For the text-containing cell, return its midpoint in [X, Y] coordinate format. 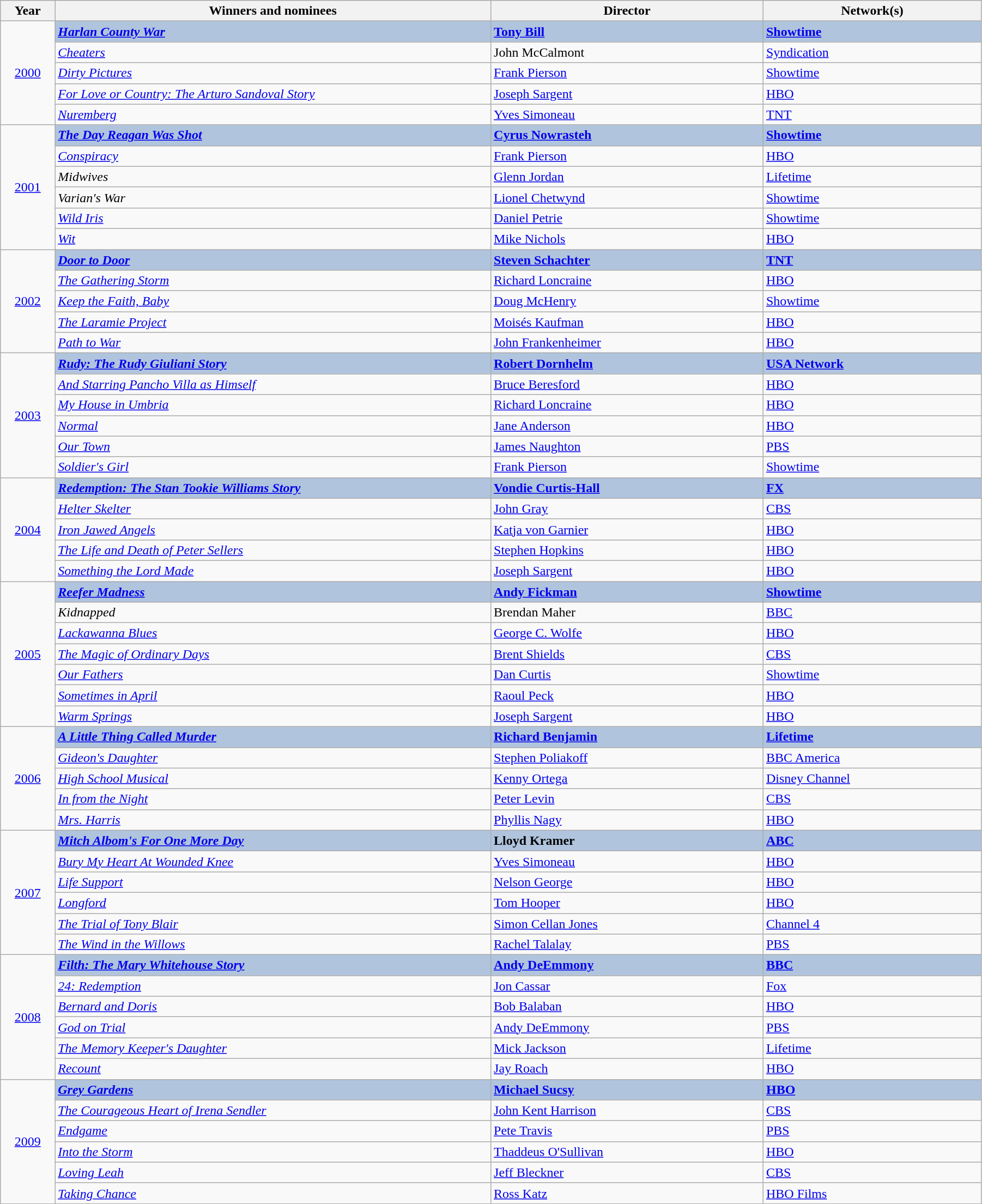
The Memory Keeper's Daughter [273, 1048]
Grey Gardens [273, 1090]
Pete Travis [627, 1131]
Mick Jackson [627, 1048]
Into the Storm [273, 1152]
Stephen Hopkins [627, 550]
Bernard and Doris [273, 1007]
Brendan Maher [627, 613]
Lackawanna Blues [273, 633]
Keep the Faith, Baby [273, 301]
God on Trial [273, 1027]
2005 [28, 654]
Jay Roach [627, 1069]
Redemption: The Stan Tookie Williams Story [273, 488]
Jeff Bleckner [627, 1172]
My House in Umbria [273, 405]
Longford [273, 903]
Raoul Peck [627, 695]
Daniel Petrie [627, 218]
Katja von Garnier [627, 529]
USA Network [872, 364]
Kenny Ortega [627, 778]
Our Town [273, 446]
Tony Bill [627, 32]
Cheaters [273, 52]
Brent Shields [627, 654]
Helter Skelter [273, 509]
For Love or Country: The Arturo Sandoval Story [273, 94]
BBC America [872, 758]
Normal [273, 426]
Robert Dornhelm [627, 364]
Our Fathers [273, 675]
Filth: The Mary Whitehouse Story [273, 965]
The Courageous Heart of Irena Sendler [273, 1110]
Loving Leah [273, 1172]
Phyllis Nagy [627, 820]
Year [28, 11]
John Frankenheimer [627, 343]
The Day Reagan Was Shot [273, 135]
Dirty Pictures [273, 73]
Taking Chance [273, 1193]
Recount [273, 1069]
Bob Balaban [627, 1007]
2004 [28, 529]
Something the Lord Made [273, 571]
Michael Sucsy [627, 1090]
James Naughton [627, 446]
2008 [28, 1017]
Bruce Beresford [627, 384]
FX [872, 488]
Midwives [273, 177]
Rudy: The Rudy Giuliani Story [273, 364]
Andy Fickman [627, 591]
2002 [28, 301]
Varian's War [273, 197]
Channel 4 [872, 924]
Soldier's Girl [273, 467]
Director [627, 11]
Life Support [273, 882]
High School Musical [273, 778]
Moisés Kaufman [627, 322]
A Little Thing Called Murder [273, 737]
The Laramie Project [273, 322]
John Gray [627, 509]
And Starring Pancho Villa as Himself [273, 384]
Jon Cassar [627, 986]
Path to War [273, 343]
Wit [273, 239]
John Kent Harrison [627, 1110]
Doug McHenry [627, 301]
Glenn Jordan [627, 177]
Mitch Albom's For One More Day [273, 840]
Steven Schachter [627, 260]
Iron Jawed Angels [273, 529]
Nelson George [627, 882]
Mrs. Harris [273, 820]
Dan Curtis [627, 675]
Harlan County War [273, 32]
2006 [28, 778]
Fox [872, 986]
Mike Nichols [627, 239]
Disney Channel [872, 778]
ABC [872, 840]
Jane Anderson [627, 426]
Syndication [872, 52]
The Trial of Tony Blair [273, 924]
Gideon's Daughter [273, 758]
Ross Katz [627, 1193]
24: Redemption [273, 986]
Endgame [273, 1131]
Simon Cellan Jones [627, 924]
The Magic of Ordinary Days [273, 654]
Tom Hooper [627, 903]
George C. Wolfe [627, 633]
HBO Films [872, 1193]
Sometimes in April [273, 695]
Reefer Madness [273, 591]
Stephen Poliakoff [627, 758]
Door to Door [273, 260]
Lloyd Kramer [627, 840]
2000 [28, 73]
Nuremberg [273, 114]
Rachel Talalay [627, 945]
Kidnapped [273, 613]
Wild Iris [273, 218]
2007 [28, 892]
Cyrus Nowrasteh [627, 135]
The Life and Death of Peter Sellers [273, 550]
Network(s) [872, 11]
Vondie Curtis-Hall [627, 488]
Thaddeus O'Sullivan [627, 1152]
Peter Levin [627, 799]
In from the Night [273, 799]
The Wind in the Willows [273, 945]
Warm Springs [273, 716]
John McCalmont [627, 52]
Lionel Chetwynd [627, 197]
2001 [28, 187]
Richard Benjamin [627, 737]
Conspiracy [273, 156]
Bury My Heart At Wounded Knee [273, 861]
The Gathering Storm [273, 281]
2003 [28, 415]
Winners and nominees [273, 11]
2009 [28, 1141]
